Locate the cell with the specified text and output its [x, y] center coordinate. 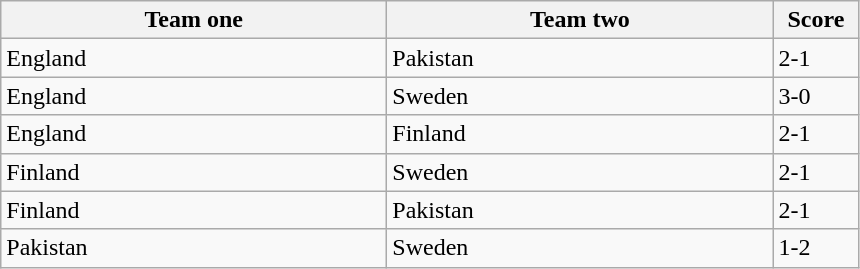
3-0 [816, 96]
Team one [194, 20]
1-2 [816, 248]
Team two [580, 20]
Score [816, 20]
